Extract the [X, Y] coordinate from the center of the cell holding the provided text.  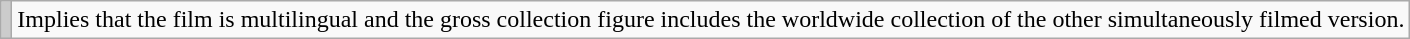
Implies that the film is multilingual and the gross collection figure includes the worldwide collection of the other simultaneously filmed version. [711, 20]
